Output the [X, Y] coordinate of the center of the cell containing the given text.  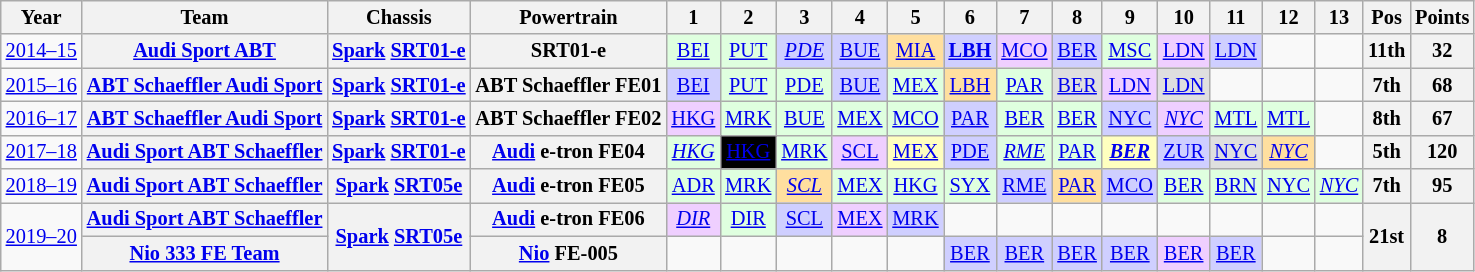
11th [1386, 51]
2017–18 [42, 152]
Audi Sport ABT [205, 51]
BRN [1236, 186]
5th [1386, 152]
Powertrain [569, 17]
Team [205, 17]
SRT01-e [569, 51]
ZUR [1184, 152]
Nio FE-005 [569, 253]
MIA [915, 51]
10 [1184, 17]
3 [804, 17]
8th [1386, 118]
2 [748, 17]
32 [1442, 51]
MSC [1130, 51]
SYX [970, 186]
2014–15 [42, 51]
2019–20 [42, 236]
Nio 333 FE Team [205, 253]
4 [860, 17]
Audi e-tron FE04 [569, 152]
Chassis [398, 17]
120 [1442, 152]
68 [1442, 85]
9 [1130, 17]
6 [970, 17]
Year [42, 17]
1 [693, 17]
ABT Schaeffler FE02 [569, 118]
12 [1288, 17]
ABT Schaeffler FE01 [569, 85]
13 [1339, 17]
Audi e-tron FE06 [569, 219]
67 [1442, 118]
Points [1442, 17]
Audi e-tron FE05 [569, 186]
5 [915, 17]
2018–19 [42, 186]
11 [1236, 17]
95 [1442, 186]
2016–17 [42, 118]
2015–16 [42, 85]
21st [1386, 236]
ADR [693, 186]
Pos [1386, 17]
7 [1024, 17]
